Locate the cell with the specified text and output its [x, y] center coordinate. 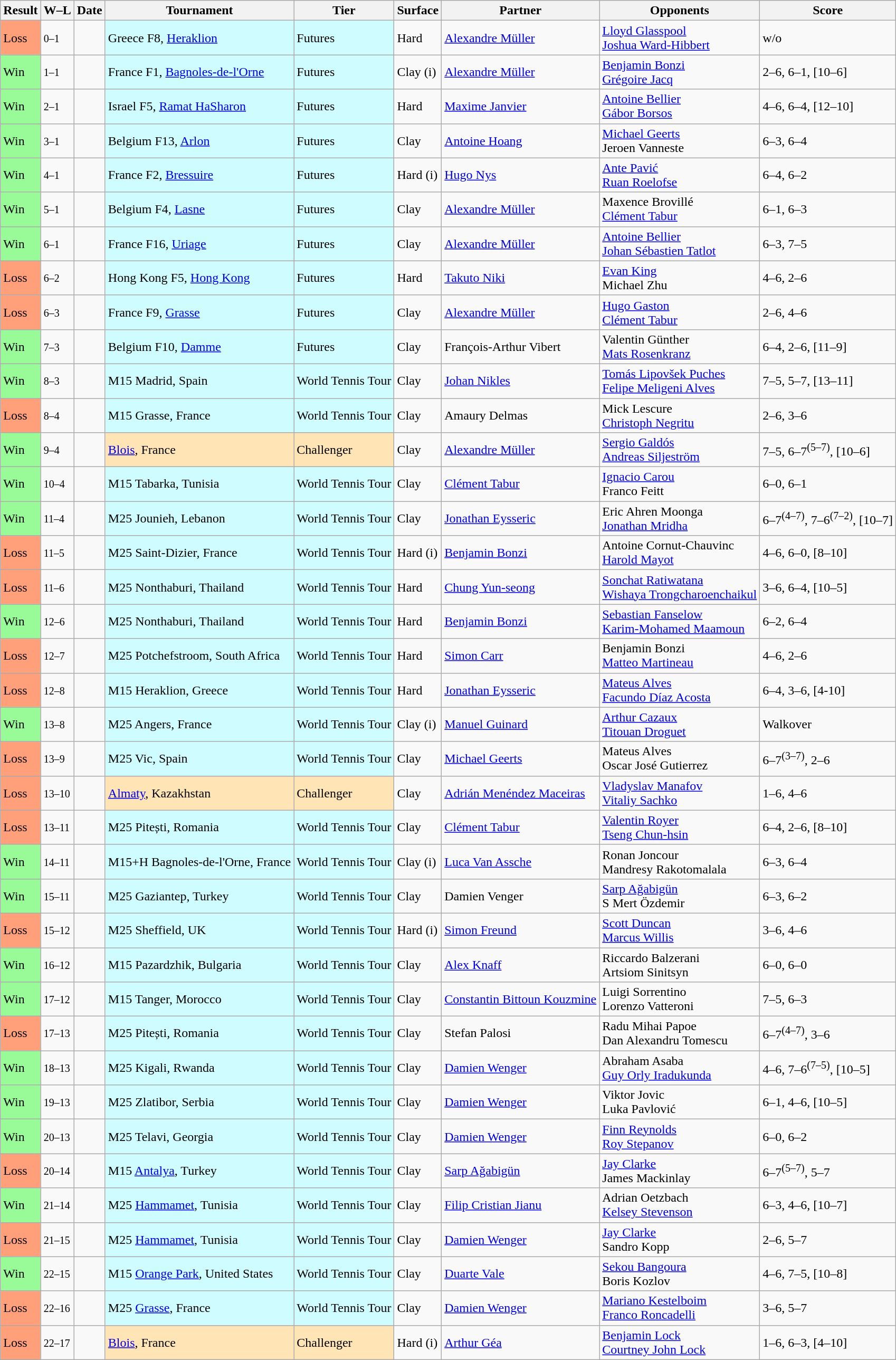
2–6, 3–6 [828, 415]
M15 Tanger, Morocco [199, 1000]
Vladyslav Manafov Vitaliy Sachko [680, 793]
15–12 [57, 930]
18–13 [57, 1068]
Result [21, 11]
Amaury Delmas [520, 415]
Luigi Sorrentino Lorenzo Vatteroni [680, 1000]
16–12 [57, 965]
7–5, 5–7, [13–11] [828, 381]
Valentin Günther Mats Rosenkranz [680, 346]
2–1 [57, 107]
1–1 [57, 72]
12–7 [57, 655]
6–1 [57, 244]
Sekou Bangoura Boris Kozlov [680, 1274]
Alex Knaff [520, 965]
6–2, 6–4 [828, 622]
6–4, 3–6, [4-10] [828, 690]
Manuel Guinard [520, 724]
6–7(4–7), 7–6(7–2), [10–7] [828, 518]
Antoine Cornut-Chauvinc Harold Mayot [680, 553]
M25 Vic, Spain [199, 759]
Belgium F4, Lasne [199, 209]
21–15 [57, 1239]
Radu Mihai Papoe Dan Alexandru Tomescu [680, 1033]
Adrián Menéndez Maceiras [520, 793]
Mick Lescure Christoph Negritu [680, 415]
1–6, 6–3, [4–10] [828, 1343]
4–6, 6–4, [12–10] [828, 107]
Hugo Nys [520, 175]
11–4 [57, 518]
Stefan Palosi [520, 1033]
Hong Kong F5, Hong Kong [199, 278]
Greece F8, Heraklion [199, 38]
6–3 [57, 312]
12–6 [57, 622]
7–3 [57, 346]
François-Arthur Vibert [520, 346]
17–13 [57, 1033]
M15 Tabarka, Tunisia [199, 484]
21–14 [57, 1205]
M25 Zlatibor, Serbia [199, 1102]
Antoine Bellier Gábor Borsos [680, 107]
6–7(4–7), 3–6 [828, 1033]
7–5, 6–3 [828, 1000]
Valentin Royer Tseng Chun-hsin [680, 828]
M25 Saint-Dizier, France [199, 553]
Chung Yun-seong [520, 587]
15–11 [57, 896]
3–6, 5–7 [828, 1308]
8–3 [57, 381]
9–4 [57, 450]
3–6, 6–4, [10–5] [828, 587]
6–1, 4–6, [10–5] [828, 1102]
Sergio Galdós Andreas Siljeström [680, 450]
2–6, 6–1, [10–6] [828, 72]
Benjamin Lock Courtney John Lock [680, 1343]
5–1 [57, 209]
Arthur Cazaux Titouan Droguet [680, 724]
Filip Cristian Jianu [520, 1205]
6–0, 6–1 [828, 484]
Takuto Niki [520, 278]
22–16 [57, 1308]
7–5, 6–7(5–7), [10–6] [828, 450]
Damien Venger [520, 896]
Walkover [828, 724]
Michael Geerts Jeroen Vanneste [680, 140]
Lloyd Glasspool Joshua Ward-Hibbert [680, 38]
4–1 [57, 175]
6–4, 6–2 [828, 175]
M25 Grasse, France [199, 1308]
4–6, 7–5, [10–8] [828, 1274]
M25 Gaziantep, Turkey [199, 896]
Tournament [199, 11]
12–8 [57, 690]
Sarp Ağabigün S Mert Özdemir [680, 896]
17–12 [57, 1000]
Mariano Kestelboim Franco Roncadelli [680, 1308]
1–6, 4–6 [828, 793]
W–L [57, 11]
M25 Telavi, Georgia [199, 1137]
Maxime Janvier [520, 107]
Mateus Alves Facundo Díaz Acosta [680, 690]
6–4, 2–6, [8–10] [828, 828]
0–1 [57, 38]
Sonchat Ratiwatana Wishaya Trongcharoenchaikul [680, 587]
Simon Freund [520, 930]
13–11 [57, 828]
Arthur Géa [520, 1343]
Partner [520, 11]
4–6, 7–6(7–5), [10–5] [828, 1068]
4–6, 6–0, [8–10] [828, 553]
France F9, Grasse [199, 312]
6–3, 6–2 [828, 896]
Belgium F13, Arlon [199, 140]
Tomás Lipovšek Puches Felipe Meligeni Alves [680, 381]
6–7(3–7), 2–6 [828, 759]
8–4 [57, 415]
M15 Madrid, Spain [199, 381]
Finn Reynolds Roy Stepanov [680, 1137]
Sebastian Fanselow Karim-Mohamed Maamoun [680, 622]
Johan Nikles [520, 381]
Benjamin Bonzi Grégoire Jacq [680, 72]
M15 Pazardzhik, Bulgaria [199, 965]
Mateus Alves Oscar José Gutierrez [680, 759]
11–6 [57, 587]
Belgium F10, Damme [199, 346]
Opponents [680, 11]
France F1, Bagnoles-de-l'Orne [199, 72]
w/o [828, 38]
M15+H Bagnoles-de-l'Orne, France [199, 861]
6–4, 2–6, [11–9] [828, 346]
10–4 [57, 484]
M15 Orange Park, United States [199, 1274]
Scott Duncan Marcus Willis [680, 930]
Abraham Asaba Guy Orly Iradukunda [680, 1068]
M15 Grasse, France [199, 415]
Maxence Brovillé Clément Tabur [680, 209]
2–6, 5–7 [828, 1239]
19–13 [57, 1102]
Eric Ahren Moonga Jonathan Mridha [680, 518]
Luca Van Assche [520, 861]
M25 Angers, France [199, 724]
6–1, 6–3 [828, 209]
Ignacio Carou Franco Feitt [680, 484]
M15 Heraklion, Greece [199, 690]
Antoine Hoang [520, 140]
M25 Kigali, Rwanda [199, 1068]
Adrian Oetzbach Kelsey Stevenson [680, 1205]
Antoine Bellier Johan Sébastien Tatlot [680, 244]
Score [828, 11]
Michael Geerts [520, 759]
Date [90, 11]
13–10 [57, 793]
M25 Potchefstroom, South Africa [199, 655]
Jay Clarke James Mackinlay [680, 1171]
11–5 [57, 553]
Viktor Jovic Luka Pavlović [680, 1102]
Riccardo Balzerani Artsiom Sinitsyn [680, 965]
Ante Pavić Ruan Roelofse [680, 175]
22–17 [57, 1343]
13–8 [57, 724]
6–0, 6–2 [828, 1137]
France F16, Uriage [199, 244]
France F2, Bressuire [199, 175]
Surface [418, 11]
13–9 [57, 759]
6–0, 6–0 [828, 965]
Ronan Joncour Mandresy Rakotomalala [680, 861]
M15 Antalya, Turkey [199, 1171]
M25 Sheffield, UK [199, 930]
Benjamin Bonzi Matteo Martineau [680, 655]
20–14 [57, 1171]
M25 Jounieh, Lebanon [199, 518]
Sarp Ağabigün [520, 1171]
14–11 [57, 861]
6–2 [57, 278]
6–3, 7–5 [828, 244]
Simon Carr [520, 655]
Evan King Michael Zhu [680, 278]
20–13 [57, 1137]
6–3, 4–6, [10–7] [828, 1205]
22–15 [57, 1274]
Duarte Vale [520, 1274]
Almaty, Kazakhstan [199, 793]
Constantin Bittoun Kouzmine [520, 1000]
Jay Clarke Sandro Kopp [680, 1239]
Hugo Gaston Clément Tabur [680, 312]
3–1 [57, 140]
3–6, 4–6 [828, 930]
6–7(5–7), 5–7 [828, 1171]
Israel F5, Ramat HaSharon [199, 107]
2–6, 4–6 [828, 312]
Tier [344, 11]
